From the cell containing the given text, extract its center point as (X, Y) coordinate. 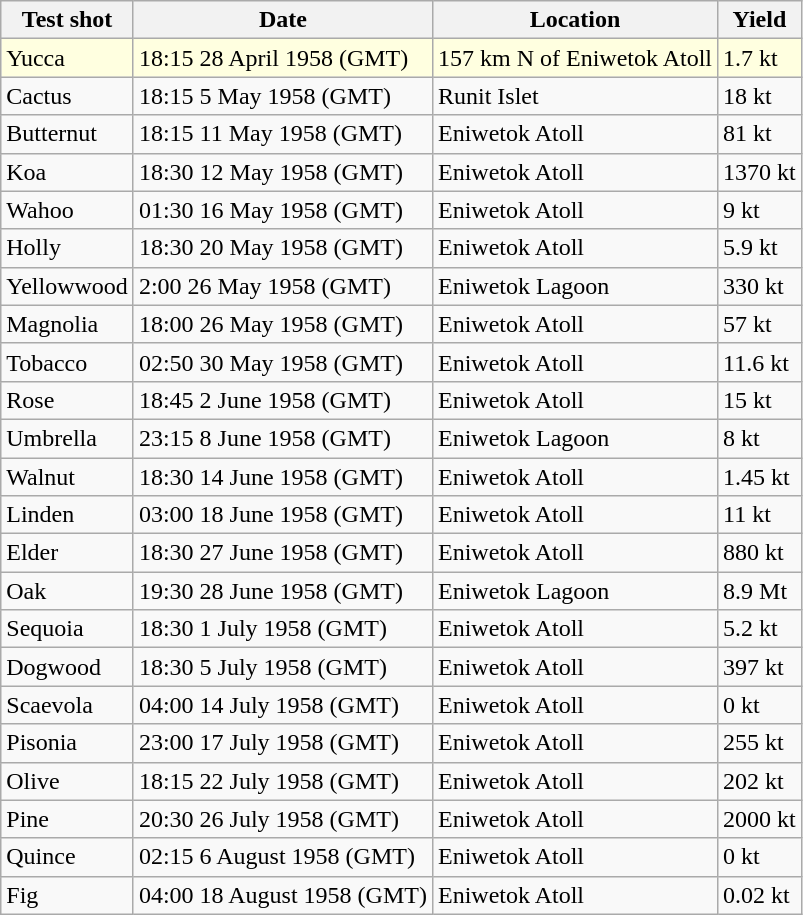
330 kt (760, 286)
5.9 kt (760, 248)
Oak (68, 591)
15 kt (760, 400)
Sequoia (68, 629)
Koa (68, 172)
Yucca (68, 58)
Yield (760, 20)
02:50 30 May 1958 (GMT) (282, 362)
Olive (68, 781)
Test shot (68, 20)
19:30 28 June 1958 (GMT) (282, 591)
9 kt (760, 210)
Elder (68, 553)
1.7 kt (760, 58)
Pine (68, 819)
Holly (68, 248)
11 kt (760, 515)
57 kt (760, 324)
8 kt (760, 438)
Rose (68, 400)
18:30 1 July 1958 (GMT) (282, 629)
Location (574, 20)
Butternut (68, 134)
Yellowwood (68, 286)
18:15 22 July 1958 (GMT) (282, 781)
23:15 8 June 1958 (GMT) (282, 438)
1370 kt (760, 172)
18:15 5 May 1958 (GMT) (282, 96)
Scaevola (68, 705)
1.45 kt (760, 477)
8.9 Mt (760, 591)
880 kt (760, 553)
18:15 11 May 1958 (GMT) (282, 134)
11.6 kt (760, 362)
18:30 14 June 1958 (GMT) (282, 477)
18 kt (760, 96)
Quince (68, 857)
18:30 20 May 1958 (GMT) (282, 248)
Cactus (68, 96)
Magnolia (68, 324)
18:30 5 July 1958 (GMT) (282, 667)
Fig (68, 895)
18:30 12 May 1958 (GMT) (282, 172)
Date (282, 20)
Umbrella (68, 438)
Walnut (68, 477)
Runit Islet (574, 96)
2:00 26 May 1958 (GMT) (282, 286)
0.02 kt (760, 895)
23:00 17 July 1958 (GMT) (282, 743)
Pisonia (68, 743)
2000 kt (760, 819)
Wahoo (68, 210)
03:00 18 June 1958 (GMT) (282, 515)
01:30 16 May 1958 (GMT) (282, 210)
04:00 18 August 1958 (GMT) (282, 895)
Tobacco (68, 362)
18:15 28 April 1958 (GMT) (282, 58)
5.2 kt (760, 629)
157 km N of Eniwetok Atoll (574, 58)
18:45 2 June 1958 (GMT) (282, 400)
20:30 26 July 1958 (GMT) (282, 819)
02:15 6 August 1958 (GMT) (282, 857)
255 kt (760, 743)
202 kt (760, 781)
18:30 27 June 1958 (GMT) (282, 553)
18:00 26 May 1958 (GMT) (282, 324)
397 kt (760, 667)
81 kt (760, 134)
04:00 14 July 1958 (GMT) (282, 705)
Dogwood (68, 667)
Linden (68, 515)
